Capture the cell that displays the provided text and extract its [x, y] central coordinate. 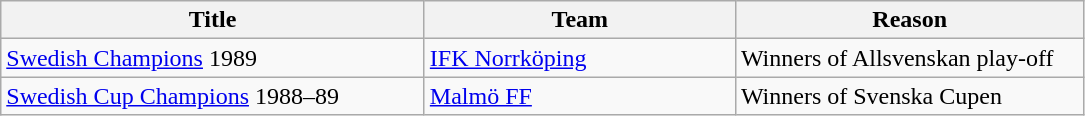
Winners of Svenska Cupen [910, 96]
Swedish Champions 1989 [213, 58]
IFK Norrköping [580, 58]
Winners of Allsvenskan play-off [910, 58]
Team [580, 20]
Malmö FF [580, 96]
Swedish Cup Champions 1988–89 [213, 96]
Title [213, 20]
Reason [910, 20]
